Capture the cell that displays the provided text and extract its (x, y) central coordinate. 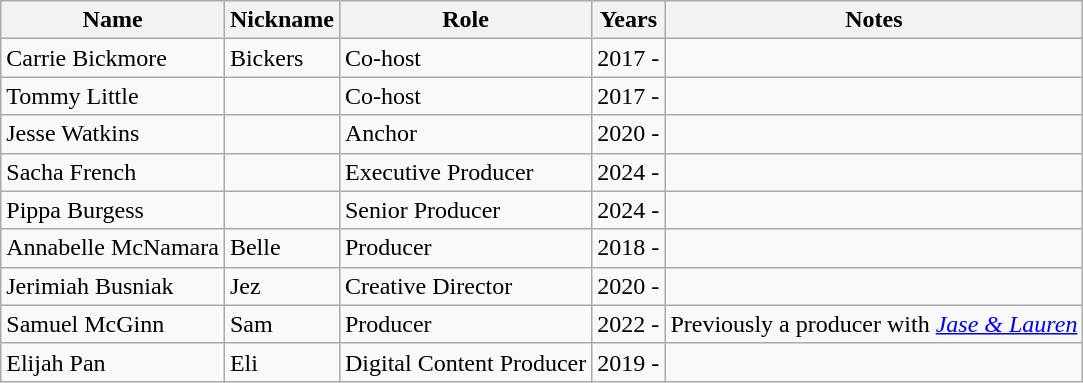
2019 - (628, 362)
Jez (282, 286)
Sacha French (113, 172)
Annabelle McNamara (113, 248)
Digital Content Producer (465, 362)
Name (113, 20)
2022 - (628, 324)
Elijah Pan (113, 362)
Previously a producer with Jase & Lauren (874, 324)
Bickers (282, 58)
Senior Producer (465, 210)
Samuel McGinn (113, 324)
Belle (282, 248)
Pippa Burgess (113, 210)
Executive Producer (465, 172)
Creative Director (465, 286)
Sam (282, 324)
Anchor (465, 134)
Tommy Little (113, 96)
Notes (874, 20)
2018 - (628, 248)
Role (465, 20)
Years (628, 20)
Eli (282, 362)
Jerimiah Busniak (113, 286)
Jesse Watkins (113, 134)
Carrie Bickmore (113, 58)
Nickname (282, 20)
